Capture the cell that displays the provided text and extract its (x, y) central coordinate. 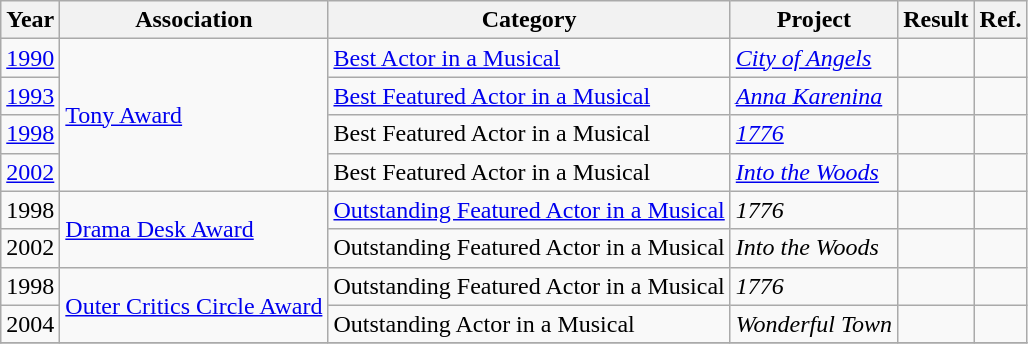
Year (30, 20)
Association (194, 20)
2004 (30, 324)
Tony Award (194, 115)
City of Angels (814, 58)
Result (936, 20)
Drama Desk Award (194, 229)
Outer Critics Circle Award (194, 305)
1990 (30, 58)
Category (529, 20)
Outstanding Actor in a Musical (529, 324)
Best Actor in a Musical (529, 58)
Ref. (1000, 20)
Anna Karenina (814, 96)
1993 (30, 96)
Project (814, 20)
Wonderful Town (814, 324)
